Identify which cell holds the provided text, then report its (X, Y) central coordinate. 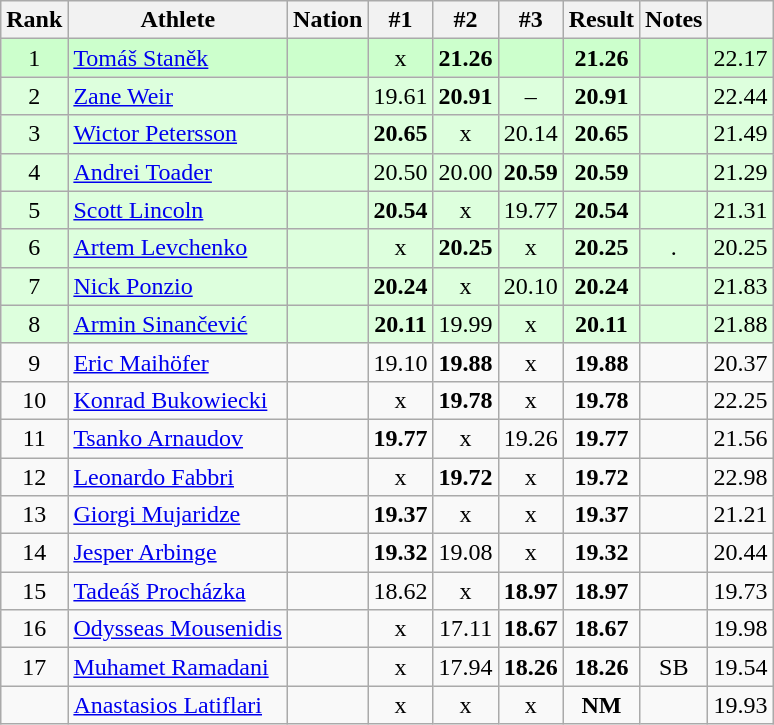
Nation (328, 20)
19.08 (466, 553)
Leonardo Fabbri (178, 477)
Scott Lincoln (178, 210)
7 (34, 286)
#1 (400, 20)
– (530, 96)
Tadeáš Procházka (178, 591)
Tomáš Staněk (178, 58)
9 (34, 362)
16 (34, 629)
19.98 (740, 629)
Wictor Petersson (178, 134)
21.88 (740, 324)
20.00 (466, 172)
Andrei Toader (178, 172)
20.50 (400, 172)
17 (34, 667)
10 (34, 400)
8 (34, 324)
13 (34, 515)
Armin Sinančević (178, 324)
Eric Maihöfer (178, 362)
Odysseas Mousenidis (178, 629)
Anastasios Latiflari (178, 705)
Result (601, 20)
17.94 (466, 667)
Giorgi Mujaridze (178, 515)
1 (34, 58)
22.44 (740, 96)
12 (34, 477)
21.29 (740, 172)
Athlete (178, 20)
NM (601, 705)
19.93 (740, 705)
19.99 (466, 324)
18.62 (400, 591)
21.83 (740, 286)
22.17 (740, 58)
20.37 (740, 362)
Notes (674, 20)
Konrad Bukowiecki (178, 400)
14 (34, 553)
11 (34, 438)
19.10 (400, 362)
20.14 (530, 134)
2 (34, 96)
Rank (34, 20)
17.11 (466, 629)
. (674, 248)
20.10 (530, 286)
Jesper Arbinge (178, 553)
21.31 (740, 210)
#3 (530, 20)
22.25 (740, 400)
22.98 (740, 477)
SB (674, 667)
6 (34, 248)
19.26 (530, 438)
21.56 (740, 438)
20.44 (740, 553)
4 (34, 172)
Artem Levchenko (178, 248)
#2 (466, 20)
19.73 (740, 591)
19.61 (400, 96)
Nick Ponzio (178, 286)
15 (34, 591)
19.54 (740, 667)
3 (34, 134)
5 (34, 210)
Zane Weir (178, 96)
Muhamet Ramadani (178, 667)
21.49 (740, 134)
Tsanko Arnaudov (178, 438)
21.21 (740, 515)
